Locate the cell with the specified text and output its [X, Y] center coordinate. 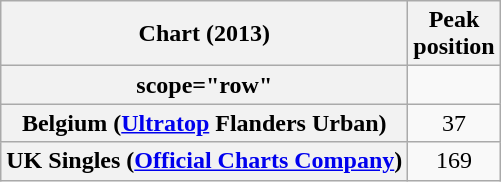
UK Singles (Official Charts Company) [204, 161]
scope="row" [204, 85]
Belgium (Ultratop Flanders Urban) [204, 123]
37 [454, 123]
Peakposition [454, 34]
Chart (2013) [204, 34]
169 [454, 161]
